Pinpoint the cell where the given text exists, returning its [x, y] midpoint coordinate. 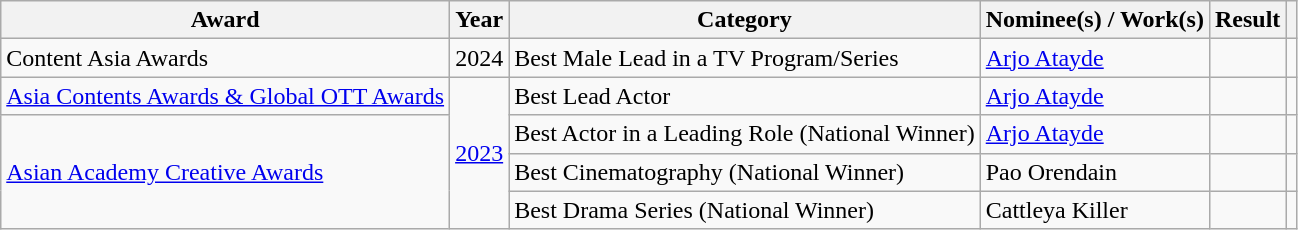
Result [1247, 20]
Asia Contents Awards & Global OTT Awards [226, 96]
2024 [480, 58]
Award [226, 20]
Best Cinematography (National Winner) [745, 172]
Best Drama Series (National Winner) [745, 210]
Category [745, 20]
Asian Academy Creative Awards [226, 172]
2023 [480, 153]
Best Male Lead in a TV Program/Series [745, 58]
Nominee(s) / Work(s) [1094, 20]
Year [480, 20]
Best Actor in a Leading Role (National Winner) [745, 134]
Content Asia Awards [226, 58]
Best Lead Actor [745, 96]
Cattleya Killer [1094, 210]
Pao Orendain [1094, 172]
